Identify which cell holds the provided text, then report its [x, y] central coordinate. 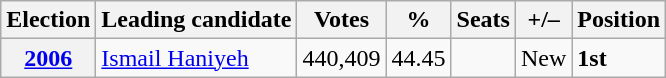
44.45 [418, 58]
New [543, 58]
Seats [483, 20]
Votes [342, 20]
440,409 [342, 58]
2006 [48, 58]
Ismail Haniyeh [196, 58]
Position [619, 20]
+/– [543, 20]
% [418, 20]
1st [619, 58]
Leading candidate [196, 20]
Election [48, 20]
